Return the (X, Y) coordinate for the center point of the cell that contains the specified text.  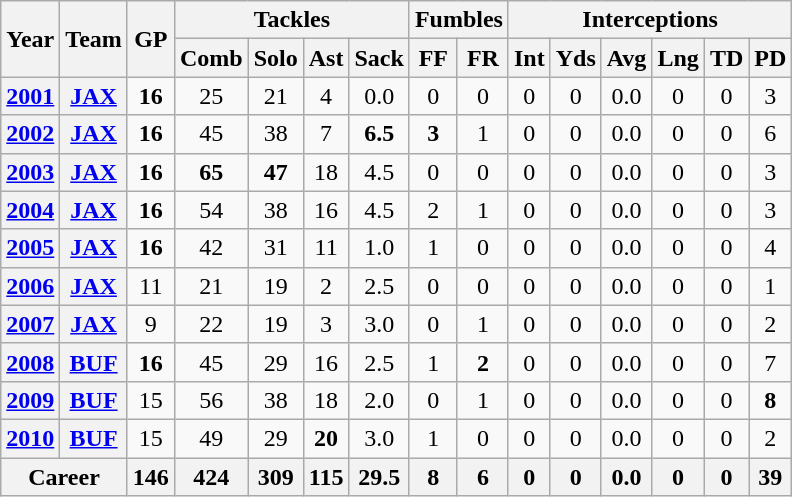
424 (211, 477)
GP (150, 39)
22 (211, 324)
Ast (326, 58)
Int (529, 58)
TD (726, 58)
Team (94, 39)
FR (482, 58)
2001 (30, 96)
9 (150, 324)
1.0 (379, 248)
PD (770, 58)
2005 (30, 248)
115 (326, 477)
Career (64, 477)
25 (211, 96)
Tackles (292, 20)
2.0 (379, 400)
31 (276, 248)
42 (211, 248)
FF (433, 58)
56 (211, 400)
6.5 (379, 134)
Interceptions (650, 20)
309 (276, 477)
2008 (30, 362)
54 (211, 210)
Solo (276, 58)
Year (30, 39)
49 (211, 438)
2009 (30, 400)
Sack (379, 58)
65 (211, 172)
39 (770, 477)
47 (276, 172)
2004 (30, 210)
Lng (678, 58)
29.5 (379, 477)
2010 (30, 438)
Avg (626, 58)
2003 (30, 172)
2006 (30, 286)
Fumbles (458, 20)
Yds (576, 58)
146 (150, 477)
2007 (30, 324)
Comb (211, 58)
2002 (30, 134)
20 (326, 438)
